Search for the cell housing the specified text and yield its (x, y) center coordinate. 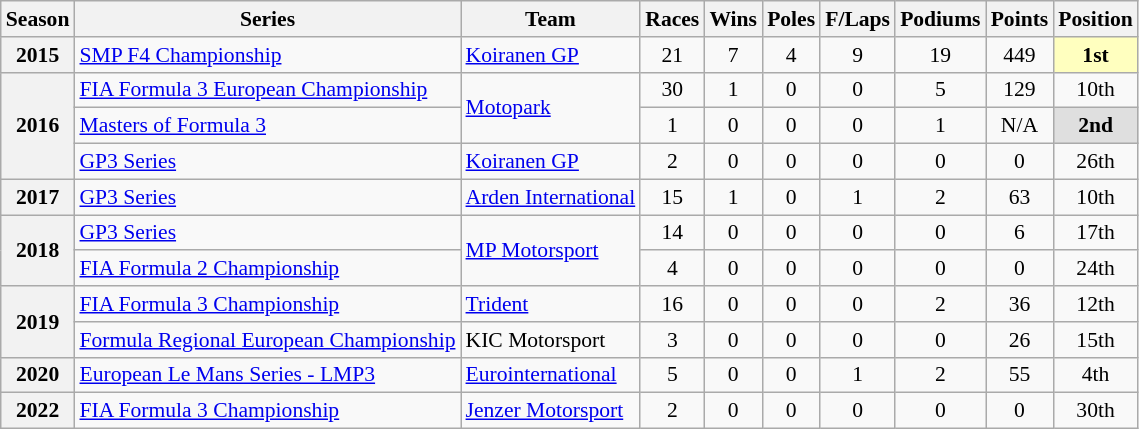
12th (1095, 304)
FIA Formula 2 Championship (267, 269)
6 (1020, 233)
2022 (38, 411)
Wins (733, 19)
Position (1095, 19)
Team (550, 19)
Season (38, 19)
63 (1020, 197)
Series (267, 19)
16 (672, 304)
Poles (791, 19)
2020 (38, 375)
MP Motorsport (550, 250)
Races (672, 19)
36 (1020, 304)
21 (672, 55)
30 (672, 90)
55 (1020, 375)
4th (1095, 375)
KIC Motorsport (550, 340)
30th (1095, 411)
2019 (38, 322)
1st (1095, 55)
SMP F4 Championship (267, 55)
FIA Formula 3 European Championship (267, 90)
15th (1095, 340)
3 (672, 340)
Masters of Formula 3 (267, 126)
26th (1095, 162)
24th (1095, 269)
9 (858, 55)
Arden International (550, 197)
449 (1020, 55)
26 (1020, 340)
7 (733, 55)
129 (1020, 90)
Motopark (550, 108)
F/Laps (858, 19)
Points (1020, 19)
Podiums (940, 19)
European Le Mans Series - LMP3 (267, 375)
2018 (38, 250)
Formula Regional European Championship (267, 340)
14 (672, 233)
17th (1095, 233)
Trident (550, 304)
2016 (38, 126)
2nd (1095, 126)
N/A (1020, 126)
Jenzer Motorsport (550, 411)
15 (672, 197)
2015 (38, 55)
Eurointernational (550, 375)
2017 (38, 197)
19 (940, 55)
